Detect which cell encompasses the target text, then output its (X, Y) center coordinate. 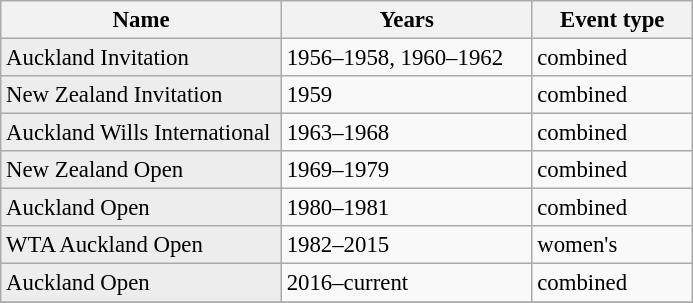
New Zealand Open (142, 170)
New Zealand Invitation (142, 95)
2016–current (406, 283)
1956–1958, 1960–1962 (406, 58)
Auckland Invitation (142, 58)
Years (406, 20)
WTA Auckland Open (142, 245)
1959 (406, 95)
1980–1981 (406, 208)
1963–1968 (406, 133)
Auckland Wills International (142, 133)
Name (142, 20)
Event type (612, 20)
1969–1979 (406, 170)
1982–2015 (406, 245)
women's (612, 245)
